Locate the cell with the specified text and output its [x, y] center coordinate. 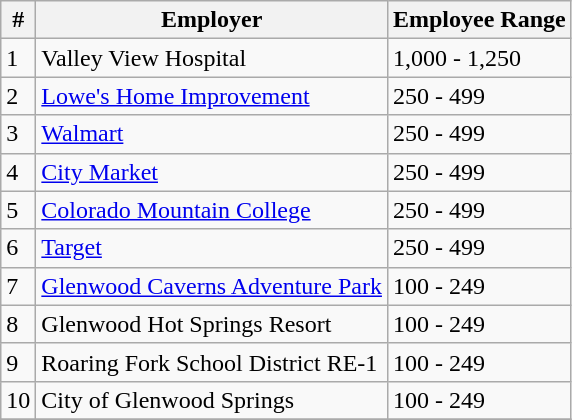
5 [18, 210]
Glenwood Caverns Adventure Park [212, 286]
4 [18, 172]
Employer [212, 20]
6 [18, 248]
7 [18, 286]
Lowe's Home Improvement [212, 96]
Valley View Hospital [212, 58]
Target [212, 248]
10 [18, 400]
Employee Range [479, 20]
City Market [212, 172]
City of Glenwood Springs [212, 400]
Glenwood Hot Springs Resort [212, 324]
Walmart [212, 134]
9 [18, 362]
Colorado Mountain College [212, 210]
2 [18, 96]
8 [18, 324]
3 [18, 134]
# [18, 20]
Roaring Fork School District RE-1 [212, 362]
1 [18, 58]
1,000 - 1,250 [479, 58]
